Return the (X, Y) coordinate for the center point of the cell that contains the specified text.  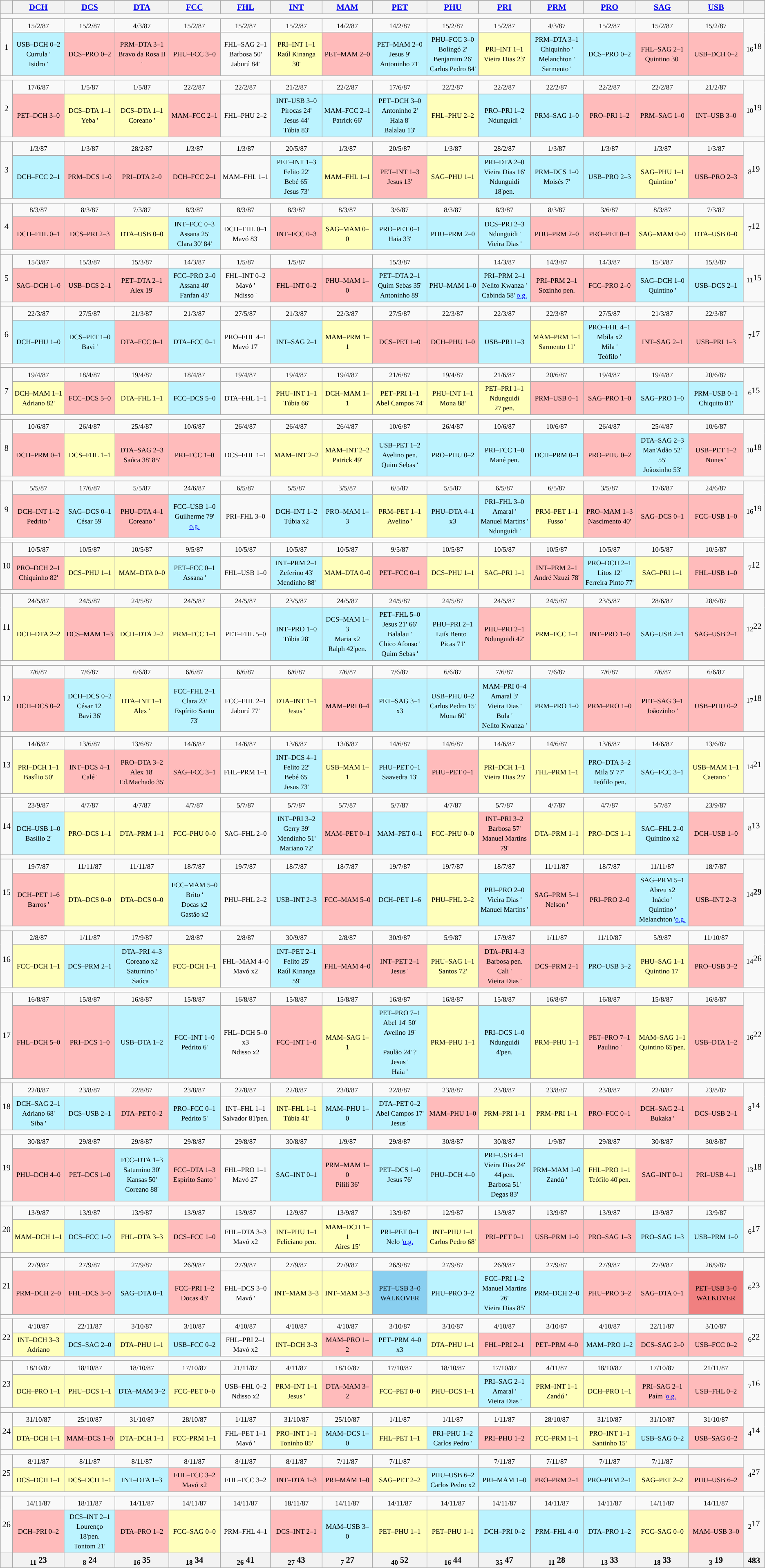
INT–PRM 2–1André Nzuzi 78' (557, 573)
22 (7, 1337)
PRO–FHL 4–1Mbila x2Mila 'Teófilo ' (610, 342)
PRI–DTA 2–0 (142, 177)
PRI–FCC 1–0 (195, 455)
FHL–DCH 5–0 (38, 1042)
PRM–INT 1–1Zandú ' (557, 1391)
217 (754, 1524)
27 43 (296, 1560)
PRO–MAM 1–3Nascimento 40' (610, 516)
PHU–INT 1–1Mona 88' (453, 398)
PRO–INT 1–1Santinho 15' (610, 1438)
1 (7, 47)
INT–PRM 2–1Zeferino 43'Mendinho 88' (296, 573)
SAG (662, 7)
13 (7, 765)
PRI–PET 0–1 (504, 1236)
DCS–DTA 1–1Yeba ' (90, 116)
PHU–INT 1–1Túbia 66' (296, 398)
PRI (504, 7)
PET–SAG 3–1Joãozinho ' (662, 705)
FHL–DCS 3–0Mavó ' (245, 1293)
PRO–PET 0–1Haia 33' (400, 233)
DCH–MAM 1–1 (347, 398)
FHL–MAM 4–0Mavó x2 (245, 966)
PET–MAM 2–0 (347, 54)
1426 (754, 959)
PRM–DCS 1–0Moisés 7' (557, 177)
PRI–FCC 1–0Mané pen. (504, 455)
617 (754, 1229)
SAG–DCH 1–0Quintino ' (662, 285)
PRO–DCH 2–1Chiquinho 82' (38, 573)
SAG–PRM 5–1Nelson ' (557, 899)
1421 (754, 765)
11 28 (557, 1560)
PHU–USB 6–2 (716, 1480)
FCC (195, 7)
14 (7, 826)
FCC–MAM 5–0 (347, 899)
USB–PHU 0–2 (716, 705)
PRI–PRM 2–1Nelito Kwanza 'Cabinda 58' o.g. (504, 285)
INT–PHU 1–1Carlos Pedro 68' (453, 1236)
DCS–MAM 1–3 (90, 634)
INT–PRI 3–2Gerry 39'Mendinho 51'Mariano 72' (296, 833)
5 (7, 278)
PET–FCC 0–1Assana ' (195, 573)
FCC–MAM 5–0Brito 'Docas x2Gastão x2 (195, 899)
FCC–PRO 2–0 (610, 285)
FHL–SAG 2–1Barbosa 50'Jaburú 84' (245, 54)
SAG–FHL 2–0Quintino x2 (662, 833)
11 (7, 627)
INT–PRO 1–0 (610, 634)
PHU–FCC 3–0 (195, 54)
18 (7, 1107)
4 (7, 226)
13 33 (610, 1560)
PRM–DTA 3–1Chiquinho 'Melanchton 'Sarmento ' (557, 54)
INT–FHL 1–1Salvador 81'pen. (245, 1114)
FHL–PRI 2–1Mavó x2 (245, 1344)
MAM–PRI 0–4Amaral 3'Vieira Dias 'Bula 'Nelito Kwanza ' (504, 705)
PET–DCS 1–0 (90, 1175)
DCH–DCS 0–2 (38, 705)
USB–PET 1–2Avelino pen.Quim Sebas ' (400, 455)
PRI–PRM 2–1Sozinho pen. (557, 285)
DCS–INT 2–1Lourenço 18'pen.Tontom 21' (90, 1531)
FCC–PRI 1–2Docas 43' (195, 1293)
PHU–USB 6–2Carlos Pedro x2 (453, 1480)
26 (7, 1524)
MAM–SAG 1–1Quintino 65'pen. (662, 1042)
FCC–USB 1–0Guilherme 79' o.g. (195, 516)
PRI–DCH 1–1Vieira Dias 25' (504, 772)
FCC–INT 1–0Pedrito 6' (195, 1042)
PET–FHL 5–0Jesus 21' 66'Balalau 'Chico Afonso 'Quim Sebas ' (400, 634)
PHU–DTA 4–1Coreano ' (142, 516)
FHL–FCC 3–2Mavó x2 (195, 1480)
INT–PET 2–1Jesus ' (400, 966)
DTA–INT 1–1Jesus ' (296, 705)
PRM–MAM 1–0Zandú ' (557, 1175)
INT–PHU 1–1Feliciano pen. (296, 1236)
MAM–DCH 1–1Aires 15' (347, 1236)
INT–FCC 0–3 (296, 233)
PET–DCH 3–0Antoninho 2'Haia 8'Balalau 13' (400, 116)
21 (7, 1286)
PET–DTA 2–1Quim Sebas 35'Antoninho 89' (400, 285)
DTA–INT 1–1Alex ' (142, 705)
MAM–PRM 1–1 (347, 342)
483 (754, 1560)
PRI–SAG 2–1Paím 'o.g. (662, 1391)
PRO–PRI 1–2 (610, 116)
PRI–DTA 2–0Vieira Dias 16'Ndunguidi 18'pen. (504, 177)
PET (400, 7)
FHL–MAM 4–0 (347, 966)
1222 (754, 627)
11 23 (38, 1560)
DCS–INT 2–1 (296, 1531)
PRO–DTA 3–2Mila 5' 77'Teófilo pen. (610, 772)
DCH–MAM 1–1Adriano 82' (38, 398)
MAM–DCH 1–1 (38, 1236)
12 (7, 699)
PET–MAM 2–0Jesus 9'Antoninho 71' (400, 54)
DCS–MAM 1–3Maria x2Ralph 42'pen. (347, 634)
DTA–PET 0–2Abel Campos 17'Jesus ' (400, 1114)
PRM–USB 0–1 (557, 398)
PET–PRM 4–0 x3 (400, 1344)
PET–SAG 3–1 x3 (400, 705)
PRM–MAM 1–0Pilili 36' (347, 1175)
PET–INT 1–3Jesus 13' (400, 177)
USB (716, 7)
PRI–DCH 1–1Basílio 50' (38, 772)
17 (7, 1035)
PET–PRI 1–1Abel Campos 74' (400, 398)
MAM–INT 2–2 (296, 455)
PRI–INT 1–1Vieira Dias 23' (504, 54)
PRO (610, 7)
PET–DCS 1–0Jesus 76' (400, 1175)
7 (7, 391)
PHU–PRI 2–1Ndunguidi 42' (504, 634)
DCS–PRI 2–3Ndunguidi 'Vieira Dias ' (504, 233)
7 27 (347, 1560)
DCH–PET 1–6Barros ' (38, 899)
PET–DCH 3–0 (38, 116)
20 (7, 1229)
FHL–PRO 1–1Teófilo 40'pen. (610, 1175)
MAM (347, 7)
DCS–DTA 1–1Coreano ' (142, 116)
PRO–FCC 0–1 (610, 1114)
SAG–DCS 0–1César 59' (90, 516)
PRM–DCS 1–0 (90, 177)
INT (296, 7)
DCH–SAG 2–1Bukaka ' (662, 1114)
8 24 (90, 1560)
PRI–PET 0–1Nelo 'o.g. (400, 1236)
FHL–DCS 3–0 (90, 1293)
16 44 (453, 1560)
PRM–INT 1–1Jesus ' (296, 1391)
1115 (754, 278)
PRM–USB 0–1Chiquito 81' (716, 398)
INT–DCS 4–1Felito 22'Bebé 65'Jesus 73' (296, 772)
FCC–DTA 1–3Saturnino 30'Kansas 50'Coreano 88' (142, 1175)
19 (7, 1168)
18 34 (195, 1560)
INT–DCH 3–3Adriano (38, 1344)
PRO–MAM 1–3 (347, 516)
INT–PRI 3–2Barbosa 57'Manuel Martins 79' (504, 833)
40 52 (400, 1560)
DCS (90, 7)
1718 (754, 699)
DTA–PRI 4–3Coreano x2Saturnino 'Saúca ' (142, 966)
PRI–FHL 3–0 (245, 516)
1622 (754, 1035)
PRM–FHL 4–0 (557, 1531)
8 (7, 448)
16 (7, 959)
1318 (754, 1168)
PET–PRM 4–0 (557, 1344)
615 (754, 391)
DTA–SAG 2–3Man'Adão 52' 55'Joãozinho 53' (662, 455)
PRM–FHL 4–1 (245, 1531)
PHU–PET 0–1Saavedra 13' (400, 772)
INT–FHL 1–1Túbia 41' (296, 1114)
23 (7, 1385)
716 (754, 1385)
PET–INT 1–3Felito 22'Bebé 65'Jesus 73' (296, 177)
FCC–FHL 2–1Clara 23'Espírito Santo 73' (195, 705)
24 (7, 1431)
427 (754, 1473)
PRI–USB 4–1Vieira Dias 24' 44'pen.Barbosa 51'Degas 83' (504, 1175)
819 (754, 170)
10 (7, 566)
MAM–FCC 2–1 (195, 116)
INT–PRO 1–0Túbia 28' (296, 634)
DTA (142, 7)
PRO–FHL 4–1Mavó 17' (245, 342)
1019 (754, 109)
PET–DTA 2–1Alex 19' (142, 285)
PRI–DCS 1–0 (90, 1042)
DCS–PET 1–0 (400, 342)
FCC–FHL 2–1Jaburú 77' (245, 705)
DCH–PET 1–6 (400, 899)
FHL–DTA 3–3Mavó x2 (245, 1236)
DCS–PRI 2–3 (90, 233)
PHU–PET 0–1 (453, 772)
DCS–PET 1–0Bavi ' (90, 342)
DCH–INT 1–2Pedrito ' (38, 516)
15 (7, 892)
FHL–PRI 2–1 (504, 1344)
1018 (754, 448)
25 (7, 1473)
FHL–PET 1–1Mavó ' (245, 1438)
PHU–SAG 1–1Quintino 17' (662, 966)
FHL–PRO 1–1Mavó 27' (245, 1175)
USB–PET 1–2Nunes ' (716, 455)
PHU–FCC 3–0Bolingó 2'Benjamim 26'Carlos Pedro 84' (453, 54)
MAM–FCC 2–1Patrick 66' (347, 116)
1429 (754, 892)
PRI–PRO 2–0 (610, 899)
PRI–FHL 3–0Amaral 'Manuel Martins 'Ndunguidi ' (504, 516)
FHL–INT 0–2 (296, 285)
2 (7, 109)
PRM (557, 7)
DCH–FHL 0–1 (38, 233)
FCC–PRO 2–0Assana 40'Fanfan 43' (195, 285)
PRI–SAG 2–1Amaral 'Vieira Dias ' (504, 1391)
PRO–PRI 1–2Ndunguidi ' (504, 116)
DCH–SAG 2–1Adriano 68'Siba ' (38, 1114)
1619 (754, 509)
PET–FCC 0–1 (400, 573)
PRO–PET 0–1 (610, 233)
INT–PET 2–1Felito 25'Raúl Kinanga 59' (296, 966)
DTA–PRI 4–3Barbosa pen.Cali 'Vieira Dias ' (504, 966)
FCC–USB 1–0 (716, 516)
SAG–DCS 0–1 (662, 516)
PHU (453, 7)
3 (7, 170)
16 35 (142, 1560)
PHU–PRI 2–1Luís Bento 'Picas 71' (453, 634)
3 19 (716, 1560)
PRI–PRO 2–0Vieira Dias 'Manuel Martins ' (504, 899)
35 47 (504, 1560)
DTA–PET 0–2 (142, 1114)
PRI–PHU 1–2 (504, 1438)
FHL–INT 0–2Mavó 'Ndisso ' (245, 285)
FHL–DCH 5–0 x3Ndisso x2 (245, 1042)
USB–DCH 0–2Currula 'Isidro ' (38, 54)
622 (754, 1337)
INT–DCS 4–1Calé ' (90, 772)
6 (7, 334)
MAM–PRM 1–1Sarmento 11' (557, 342)
DCH (38, 7)
FHL–DTA 3–3 (142, 1236)
18 33 (662, 1560)
PRO–INT 1–1Toninho 85' (296, 1438)
SAG–DCH 1–0 (38, 285)
DCH–FHL 0–1Mavó 83' (245, 233)
USB–FHL 0–2Ndisso x2 (245, 1391)
SAG–PRM 5–1Abreu x2Inácio 'Quintino 'Melanchton 'o.g. (662, 899)
FCC–PRI 1–2Manuel Martins 26'Vieira Dias 85' (504, 1293)
PET–FHL 5–0 (245, 634)
INT–DCH 3–3 (296, 1344)
PHU–DTA 4–1 x3 (453, 516)
USB–MAM 1–1Caetano ' (716, 772)
FHL–SAG 2–1Quintino 30' (662, 54)
INT–USB 3–0 (716, 116)
PRI–PHU 1–2Carlos Pedro ' (453, 1438)
FCC–DTA 1–3Espírito Santo ' (195, 1175)
FHL–FCC 3–2 (245, 1480)
PET–PRI 1–1Ndunguidi 27'pen. (504, 398)
MAM–INT 2–2Patrick 49' (347, 455)
DCH–USB 1–0 (716, 833)
SAG–PHU 1–1Quintino ' (662, 177)
623 (754, 1286)
414 (754, 1431)
813 (754, 826)
PRI–INT 1–1Raúl Kinanga 30' (296, 54)
PRM–PET 1–1Fusso ' (557, 516)
USB–PHU 0–2Carlos Pedro 15'Mona 60' (453, 705)
DTA–SAG 2–3Saúca 38' 85' (142, 455)
USB–FHL 0–2 (716, 1391)
SAG–PHU 1–1 (453, 177)
MAM–SAG 1–1 (347, 1042)
PRI–DCS 1–0Ndunguidi 4'pen. (504, 1042)
DCH–DCS 0–2César 12'Bavi 36' (90, 705)
FCC–INT 1–0 (296, 1042)
PET–PRO 7–1Paulino ' (610, 1042)
INT–USB 3–0Pirocas 24'Jesus 44'Túbia 83' (296, 116)
PRM–DTA 3–1Bravo da Rosa II ' (142, 54)
PRO–DCH 2–1Litos 12'Ferreira Pinto 77' (610, 573)
FHL (245, 7)
9 (7, 509)
814 (754, 1107)
PET–PRO 7–1Abel 14' 50'Avelino 19'Paulão 24' ?Jesus 'Haia ' (400, 1042)
INT–FCC 0–3Assana 25'Clara 30' 84' (195, 233)
26 41 (245, 1560)
717 (754, 334)
PRO–FCC 0–1Pedrito 5' (195, 1114)
PRO–DTA 3–2Alex 18'Ed.Machado 35' (142, 772)
USB–MAM 1–1 (347, 772)
FHL–PET 1–1 (400, 1438)
SAG–FHL 2–0 (245, 833)
PRI–USB 4–1 (716, 1175)
DCH–INT 1–2Túbia x2 (296, 516)
USB–DCH 0–2 (716, 54)
PHU–SAG 1–1Santos 72' (453, 966)
DCH–USB 1–0Basílio 2' (38, 833)
MAM–PRI 0–4 (347, 705)
PRM–PET 1–1Avelino ' (400, 516)
1618 (754, 47)
